Provide the (x, y) coordinate of the cell's center where the given text is located.  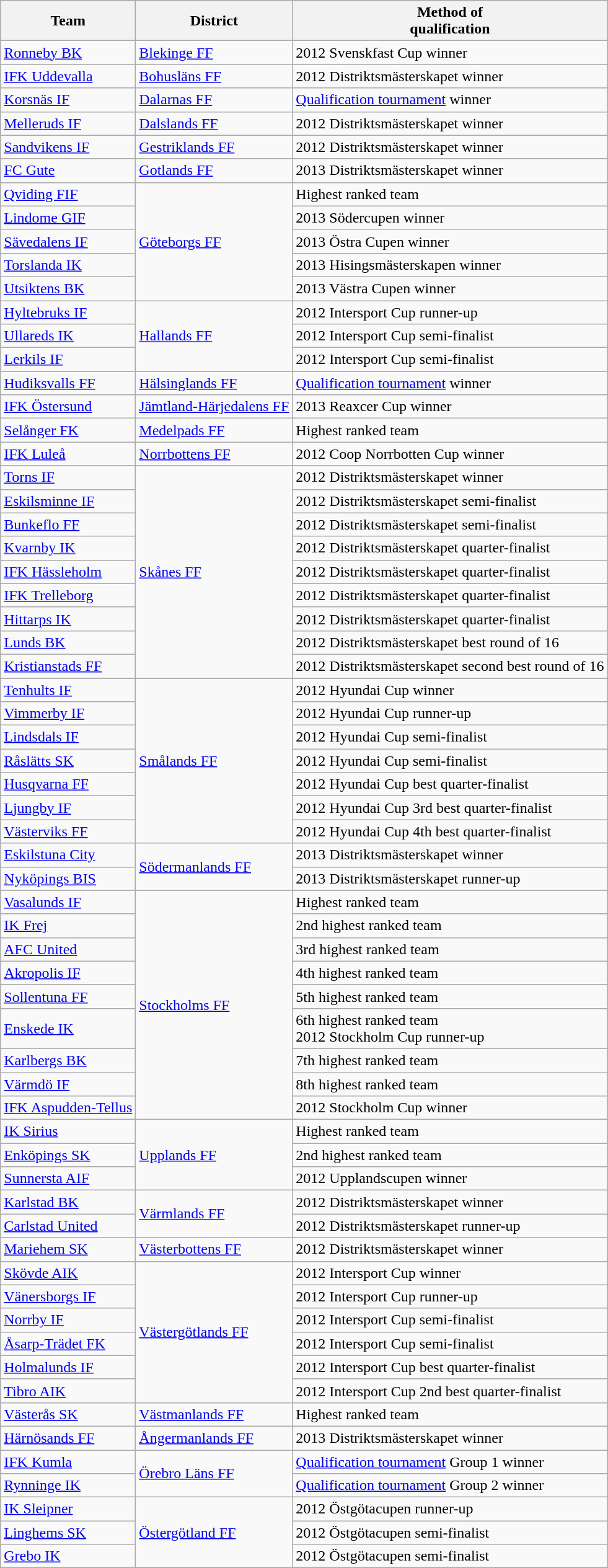
2012 Hyundai Cup runner-up (450, 714)
District (214, 21)
Norrby IF (68, 1320)
IFK Uddevalla (68, 76)
2013 Södercupen winner (450, 218)
Ronneby BK (68, 53)
Värmlands FF (214, 1214)
Lindome GIF (68, 218)
7th highest ranked team (450, 1060)
2013 Östra Cupen winner (450, 241)
2012 Distriktsmästerskapet best round of 16 (450, 642)
Västmanlands FF (214, 1414)
AFC United (68, 949)
Sävedalens IF (68, 241)
Gotlands FF (214, 171)
Eskilstuna City (68, 855)
Norrbottens FF (214, 454)
Carlstad United (68, 1226)
Grebo IK (68, 1556)
Skånes FF (214, 572)
Melleruds IF (68, 123)
Sollentuna FF (68, 996)
Medelpads FF (214, 430)
Lindsdals IF (68, 737)
Södermanlands FF (214, 867)
IFK Trelleborg (68, 595)
2012 Upplandscupen winner (450, 1179)
IFK Hässleholm (68, 572)
IFK Kumla (68, 1461)
Holmalunds IF (68, 1367)
IFK Östersund (68, 407)
2012 Hyundai Cup winner (450, 690)
Hudiksvalls FF (68, 383)
5th highest ranked team (450, 996)
Hittarps IK (68, 619)
Åsarp-Trädet FK (68, 1344)
Smålands FF (214, 761)
Eskilsminne IF (68, 501)
Nyköpings BIS (68, 879)
IFK Luleå (68, 454)
Korsnäs IF (68, 100)
Hyltebruks IF (68, 312)
Östergötland FF (214, 1533)
IK Sirius (68, 1132)
2012 Svenskfast Cup winner (450, 53)
Råslätts SK (68, 761)
Ullareds IK (68, 336)
Kvarnby IK (68, 548)
Selånger FK (68, 430)
Bunkeflo FF (68, 525)
Västerbottens FF (214, 1249)
Lerkils IF (68, 360)
Ångermanlands FF (214, 1438)
Bohusläns FF (214, 76)
Upplands FF (214, 1155)
Dalarnas FF (214, 100)
Enskede IK (68, 1028)
2012 Östgötacupen runner-up (450, 1509)
Västerås SK (68, 1414)
Härnösands FF (68, 1438)
Vasalunds IF (68, 902)
Torns IF (68, 477)
Hälsinglands FF (214, 383)
4th highest ranked team (450, 973)
Enköpings SK (68, 1155)
Värmdö IF (68, 1084)
Vänersborgs IF (68, 1296)
Hallands FF (214, 335)
2013 Hisingsmästerskapen winner (450, 265)
Team (68, 21)
Tibro AIK (68, 1391)
IK Sleipner (68, 1509)
Jämtland-Härjedalens FF (214, 407)
Dalslands FF (214, 123)
6th highest ranked team2012 Stockholm Cup runner-up (450, 1028)
Gestriklands FF (214, 147)
2012 Hyundai Cup 3rd best quarter-finalist (450, 808)
2012 Intersport Cup 2nd best quarter-finalist (450, 1391)
2012 Hyundai Cup best quarter-finalist (450, 784)
Vimmerby IF (68, 714)
Västerviks FF (68, 831)
2012 Intersport Cup winner (450, 1273)
Rynninge IK (68, 1486)
Karlstad BK (68, 1202)
Tenhults IF (68, 690)
Blekinge FF (214, 53)
2013 Västra Cupen winner (450, 288)
Linghems SK (68, 1533)
IK Frej (68, 926)
2012 Intersport Cup best quarter-finalist (450, 1367)
Mariehem SK (68, 1249)
IFK Aspudden-Tellus (68, 1108)
Qualification tournament Group 1 winner (450, 1461)
2012 Hyundai Cup 4th best quarter-finalist (450, 831)
Qviding FIF (68, 194)
Göteborgs FF (214, 241)
Ljungby IF (68, 808)
2013 Distriktsmästerskapet runner-up (450, 879)
Torslanda IK (68, 265)
Västergötlands FF (214, 1332)
Husqvarna FF (68, 784)
FC Gute (68, 171)
Sandvikens IF (68, 147)
Skövde AIK (68, 1273)
Stockholms FF (214, 1005)
Utsiktens BK (68, 288)
2013 Reaxcer Cup winner (450, 407)
Kristianstads FF (68, 666)
2012 Stockholm Cup winner (450, 1108)
2012 Distriktsmästerskapet second best round of 16 (450, 666)
Karlbergs BK (68, 1060)
Akropolis IF (68, 973)
Sunnersta AIF (68, 1179)
8th highest ranked team (450, 1084)
Method ofqualification (450, 21)
Qualification tournament Group 2 winner (450, 1486)
2012 Coop Norrbotten Cup winner (450, 454)
3rd highest ranked team (450, 949)
Lunds BK (68, 642)
2012 Distriktsmästerskapet runner-up (450, 1226)
Örebro Läns FF (214, 1473)
